Determine the (X, Y) coordinate at the center of the cell enclosing the given text.  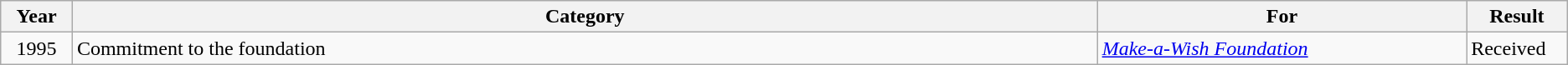
Category (585, 17)
For (1282, 17)
Result (1518, 17)
Received (1518, 48)
Commitment to the foundation (585, 48)
Make-a-Wish Foundation (1282, 48)
Year (37, 17)
1995 (37, 48)
